Pinpoint the cell where the given text exists, returning its (x, y) midpoint coordinate. 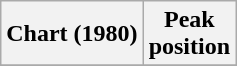
Peakposition (189, 34)
Chart (1980) (72, 34)
